Scan for the cell matching the given text and deliver its [X, Y] coordinate at center. 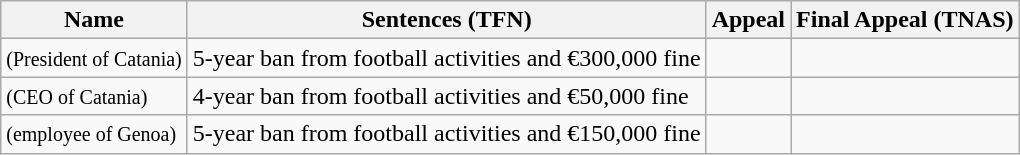
(President of Catania) [94, 58]
(CEO of Catania) [94, 96]
5-year ban from football activities and €300,000 fine [446, 58]
Name [94, 20]
(employee of Genoa) [94, 134]
5-year ban from football activities and €150,000 fine [446, 134]
4-year ban from football activities and €50,000 fine [446, 96]
Final Appeal (TNAS) [905, 20]
Sentences (TFN) [446, 20]
Appeal [748, 20]
